Locate the cell with the specified text and output its (x, y) center coordinate. 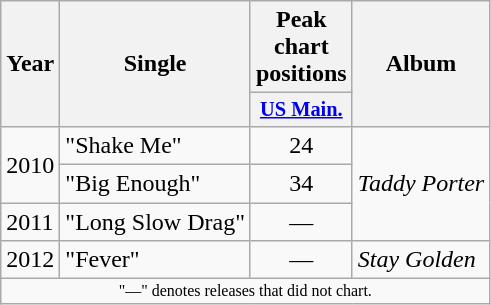
US Main. (301, 110)
"Shake Me" (156, 145)
Stay Golden (421, 260)
2010 (30, 164)
2011 (30, 222)
Taddy Porter (421, 183)
Year (30, 64)
2012 (30, 260)
"Fever" (156, 260)
34 (301, 184)
"Big Enough" (156, 184)
Peak chart positions (301, 47)
Single (156, 64)
"—" denotes releases that did not chart. (246, 291)
Album (421, 64)
"Long Slow Drag" (156, 222)
24 (301, 145)
